Find where the given text appears and provide that cell's center as (X, Y) coordinate. 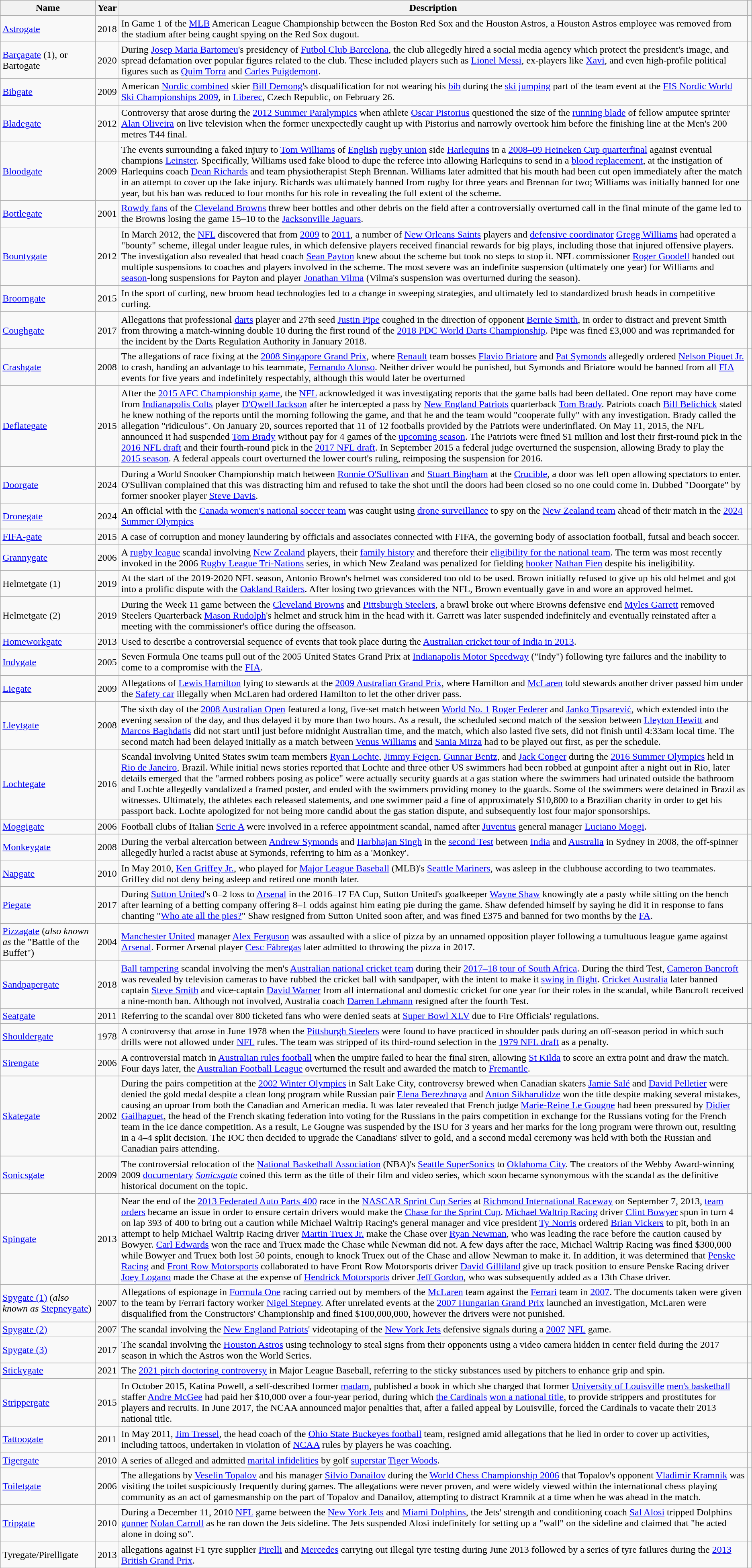
Lochtegate (48, 784)
Spygate (2) (48, 1329)
Indygate (48, 662)
Liegate (48, 688)
Doorgate (48, 485)
Bladegate (48, 123)
Dronegate (48, 516)
Strippergate (48, 1402)
Piegate (48, 905)
Moggigate (48, 826)
Broomgate (48, 298)
Bottlegate (48, 214)
FIFA-gate (48, 537)
Bloodgate (48, 171)
The 2021 pitch doctoring controversy in Major League Baseball, referring to the sticky substances used by pitchers to enhance grip and spin. (433, 1371)
Barçagate (1), or Bartogate (48, 60)
2020 (107, 60)
Grannygate (48, 558)
Helmetgate (2) (48, 615)
Bountygate (48, 256)
Toiletgate (48, 1486)
Bibgate (48, 92)
The scandal involving the New England Patriots' videotaping of the New York Jets defensive signals during a 2007 NFL game. (433, 1329)
Seatgate (48, 1016)
Tyregate/Pirelligate (48, 1555)
Football clubs of Italian Serie A were involved in a referee appointment scandal, named after Juventus general manager Luciano Moggi. (433, 826)
Name (48, 8)
Helmetgate (1) (48, 584)
Pizzagate (also known as the "Battle of the Buffet") (48, 942)
Referring to the scandal over 800 ticketed fans who were denied seats at Super Bowl XLV due to Fire Officials' regulations. (433, 1016)
Astrogate (48, 29)
Sirengate (48, 1063)
Tripgate (48, 1523)
2016 (107, 784)
Spygate (1) (also known as Stepneygate) (48, 1303)
Sonicsgate (48, 1175)
Sandpapergate (48, 985)
Stickygate (48, 1371)
2001 (107, 214)
Skategate (48, 1116)
A series of alleged and admitted marital infidelities by golf superstar Tiger Woods. (433, 1460)
Homeworkgate (48, 642)
Year (107, 8)
2004 (107, 942)
Monkeygate (48, 847)
2005 (107, 662)
2002 (107, 1116)
Coughgate (48, 330)
Spygate (3) (48, 1350)
Tigergate (48, 1460)
Napgate (48, 873)
Description (433, 8)
Spingate (48, 1239)
1978 (107, 1037)
Tattoogate (48, 1439)
Deflategate (48, 426)
Shouldergate (48, 1037)
Lleytgate (48, 725)
2021 (107, 1371)
Crashgate (48, 367)
Used to describe a controversial sequence of events that took place during the Australian cricket tour of India in 2013. (433, 642)
